Locate the cell with the specified text and output its [X, Y] center coordinate. 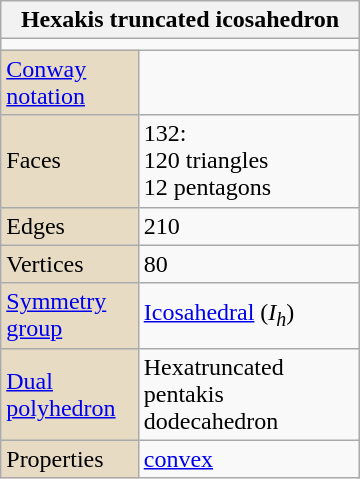
Icosahedral (Ih) [248, 316]
Vertices [70, 264]
Faces [70, 161]
Edges [70, 226]
210 [248, 226]
convex [248, 459]
Conway notation [70, 82]
Dual polyhedron [70, 394]
Properties [70, 459]
Symmetry group [70, 316]
Hexakis truncated icosahedron [180, 20]
Hexatruncated pentakis dodecahedron [248, 394]
80 [248, 264]
132:120 triangles12 pentagons [248, 161]
